Provide the (X, Y) coordinate of the cell's center where the given text is located.  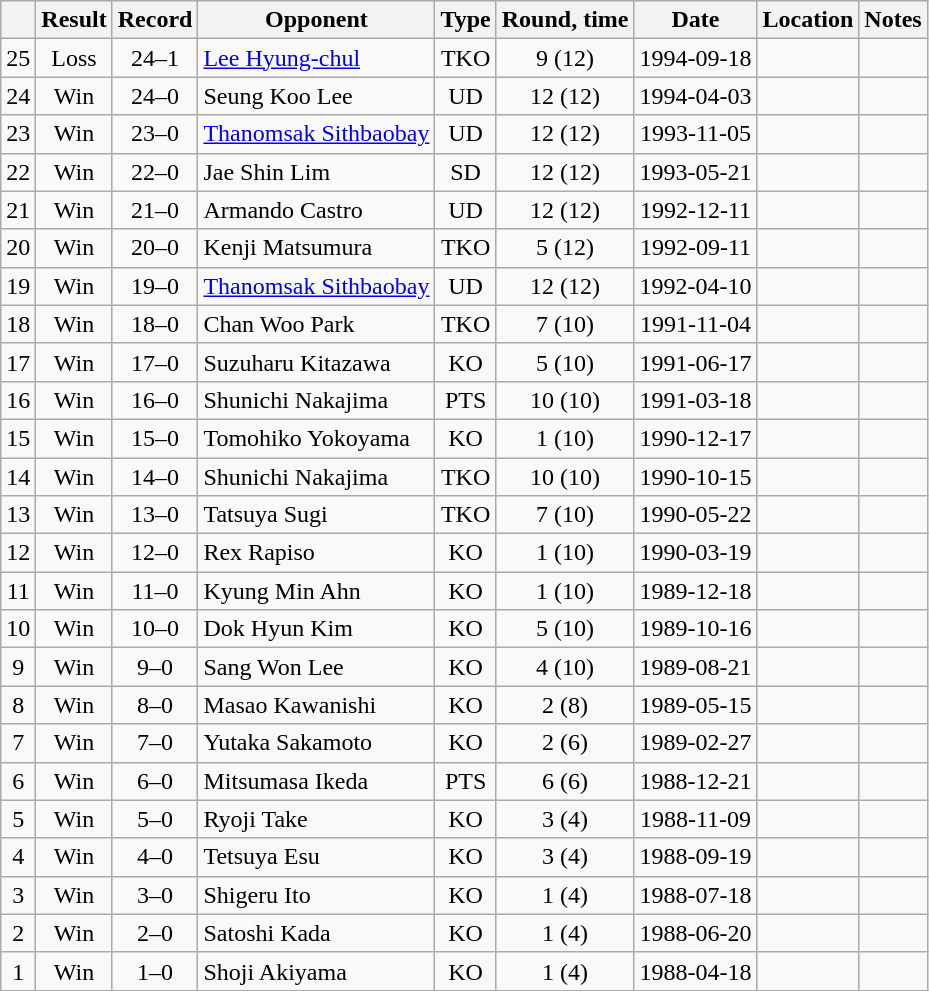
5–0 (155, 819)
12–0 (155, 553)
13 (18, 515)
Shoji Akiyama (316, 971)
Shigeru Ito (316, 895)
1994-09-18 (696, 58)
21 (18, 210)
Mitsumasa Ikeda (316, 781)
Tatsuya Sugi (316, 515)
23–0 (155, 134)
24–0 (155, 96)
23 (18, 134)
2 (6) (565, 743)
Record (155, 20)
Opponent (316, 20)
15 (18, 438)
Sang Won Lee (316, 667)
24 (18, 96)
22–0 (155, 172)
1989-05-15 (696, 705)
25 (18, 58)
Type (466, 20)
1989-08-21 (696, 667)
Armando Castro (316, 210)
Lee Hyung-chul (316, 58)
7 (18, 743)
1988-04-18 (696, 971)
2 (8) (565, 705)
1988-12-21 (696, 781)
2 (18, 933)
22 (18, 172)
Seung Koo Lee (316, 96)
3–0 (155, 895)
Notes (893, 20)
Masao Kawanishi (316, 705)
1991-03-18 (696, 400)
2–0 (155, 933)
8–0 (155, 705)
Tetsuya Esu (316, 857)
20 (18, 248)
18–0 (155, 324)
1990-05-22 (696, 515)
Satoshi Kada (316, 933)
1991-11-04 (696, 324)
15–0 (155, 438)
Rex Rapiso (316, 553)
Chan Woo Park (316, 324)
21–0 (155, 210)
1992-12-11 (696, 210)
1992-09-11 (696, 248)
4–0 (155, 857)
4 (10) (565, 667)
1988-09-19 (696, 857)
1–0 (155, 971)
4 (18, 857)
11–0 (155, 591)
7–0 (155, 743)
6–0 (155, 781)
Result (74, 20)
1993-11-05 (696, 134)
12 (18, 553)
1990-12-17 (696, 438)
11 (18, 591)
Kenji Matsumura (316, 248)
14 (18, 477)
Yutaka Sakamoto (316, 743)
Tomohiko Yokoyama (316, 438)
1994-04-03 (696, 96)
19–0 (155, 286)
1990-03-19 (696, 553)
19 (18, 286)
1988-07-18 (696, 895)
1991-06-17 (696, 362)
1993-05-21 (696, 172)
24–1 (155, 58)
Jae Shin Lim (316, 172)
1990-10-15 (696, 477)
20–0 (155, 248)
Suzuharu Kitazawa (316, 362)
1992-04-10 (696, 286)
Date (696, 20)
10–0 (155, 629)
1988-11-09 (696, 819)
5 (18, 819)
6 (18, 781)
Round, time (565, 20)
1989-12-18 (696, 591)
Dok Hyun Kim (316, 629)
16–0 (155, 400)
9 (12) (565, 58)
6 (6) (565, 781)
18 (18, 324)
5 (12) (565, 248)
Loss (74, 58)
10 (18, 629)
16 (18, 400)
3 (18, 895)
8 (18, 705)
Kyung Min Ahn (316, 591)
17 (18, 362)
14–0 (155, 477)
Ryoji Take (316, 819)
1989-10-16 (696, 629)
1988-06-20 (696, 933)
17–0 (155, 362)
9 (18, 667)
13–0 (155, 515)
Location (808, 20)
1989-02-27 (696, 743)
9–0 (155, 667)
SD (466, 172)
1 (18, 971)
